Determine the [x, y] coordinate at the center of the cell enclosing the given text.  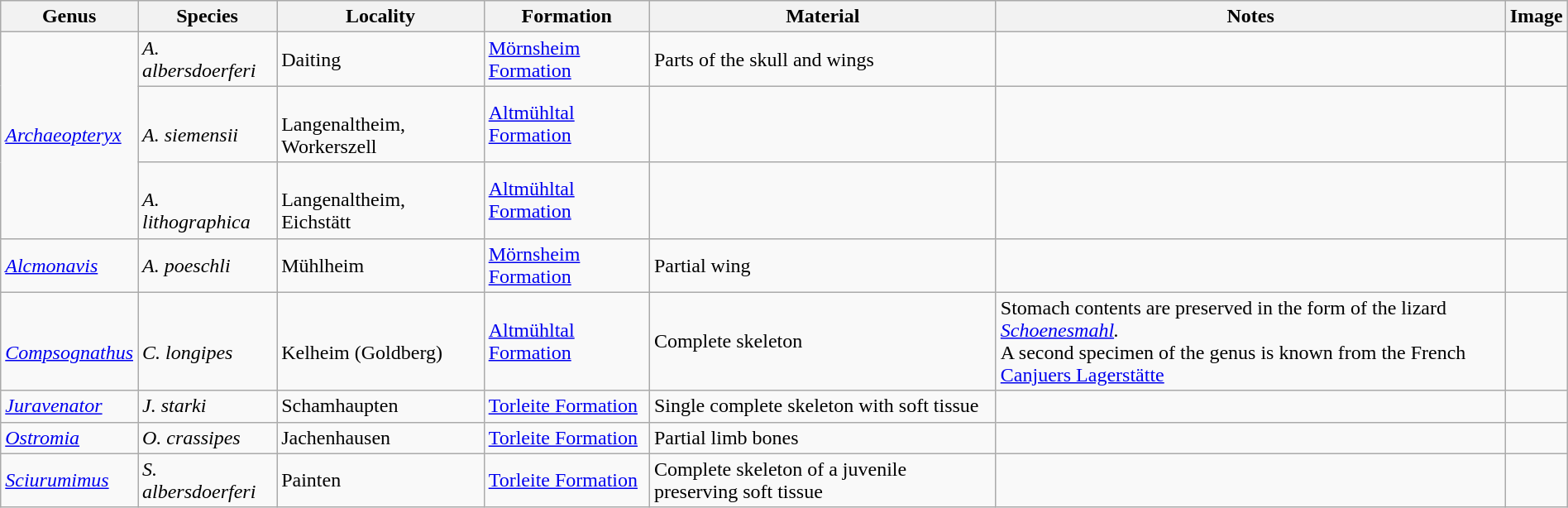
A. poeschli [207, 265]
Single complete skeleton with soft tissue [822, 406]
A. siemensii [207, 124]
Kelheim (Goldberg) [380, 341]
Stomach contents are preserved in the form of the lizard Schoenesmahl.A second specimen of the genus is known from the French Canjuers Lagerstätte [1250, 341]
Alcmonavis [69, 265]
S. albersdoerferi [207, 480]
Jachenhausen [380, 438]
O. crassipes [207, 438]
Schamhaupten [380, 406]
Ostromia [69, 438]
Sciurumimus [69, 480]
Material [822, 17]
Species [207, 17]
Notes [1250, 17]
Image [1537, 17]
Locality [380, 17]
Mühlheim [380, 265]
Genus [69, 17]
C. longipes [207, 341]
Langenaltheim, Workerszell [380, 124]
J. starki [207, 406]
Formation [566, 17]
A. lithographica [207, 200]
Complete skeleton [822, 341]
Juravenator [69, 406]
A. albersdoerferi [207, 60]
Partial limb bones [822, 438]
Partial wing [822, 265]
Parts of the skull and wings [822, 60]
Painten [380, 480]
Complete skeleton of a juvenile preserving soft tissue [822, 480]
Archaeopteryx [69, 136]
Langenaltheim, Eichstätt [380, 200]
Compsognathus [69, 341]
Daiting [380, 60]
